Return the (x, y) coordinate for the center point of the cell that contains the specified text.  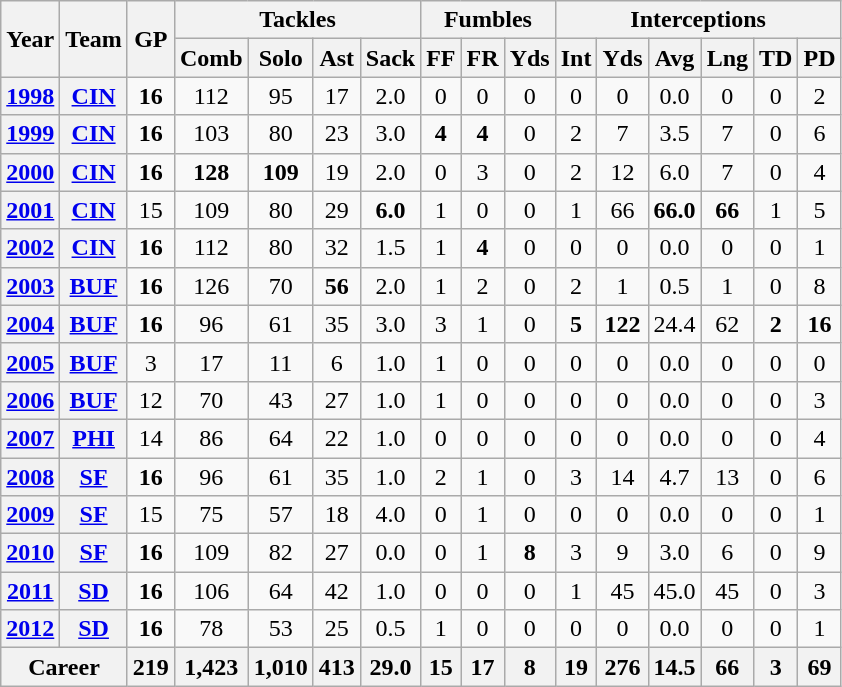
Avg (674, 58)
128 (211, 172)
Year (30, 39)
29 (336, 210)
86 (211, 438)
2008 (30, 477)
413 (336, 667)
1,423 (211, 667)
Fumbles (488, 20)
45.0 (674, 591)
FF (441, 58)
4.7 (674, 477)
122 (622, 324)
2006 (30, 400)
Interceptions (698, 20)
43 (280, 400)
78 (211, 629)
Comb (211, 58)
29.0 (390, 667)
2005 (30, 362)
56 (336, 286)
82 (280, 553)
53 (280, 629)
13 (727, 477)
103 (211, 134)
11 (280, 362)
106 (211, 591)
32 (336, 248)
42 (336, 591)
22 (336, 438)
25 (336, 629)
TD (776, 58)
2007 (30, 438)
2001 (30, 210)
2004 (30, 324)
Solo (280, 58)
24.4 (674, 324)
Int (576, 58)
1,010 (280, 667)
4.0 (390, 515)
23 (336, 134)
219 (150, 667)
Sack (390, 58)
Career (64, 667)
2000 (30, 172)
69 (820, 667)
2012 (30, 629)
PD (820, 58)
62 (727, 324)
Tackles (297, 20)
2002 (30, 248)
18 (336, 515)
95 (280, 96)
3.5 (674, 134)
66.0 (674, 210)
2011 (30, 591)
1998 (30, 96)
14.5 (674, 667)
1.5 (390, 248)
PHI (94, 438)
2003 (30, 286)
57 (280, 515)
Lng (727, 58)
GP (150, 39)
2009 (30, 515)
126 (211, 286)
276 (622, 667)
Team (94, 39)
1999 (30, 134)
FR (482, 58)
75 (211, 515)
2010 (30, 553)
Ast (336, 58)
